Find where the given text appears and provide that cell's center as (X, Y) coordinate. 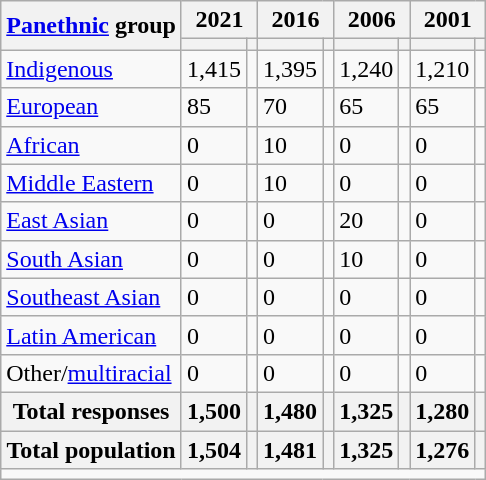
70 (290, 107)
1,500 (214, 411)
2001 (448, 20)
2016 (296, 20)
1,480 (290, 411)
85 (214, 107)
2021 (219, 20)
South Asian (92, 259)
2006 (372, 20)
1,280 (442, 411)
Middle Eastern (92, 183)
East Asian (92, 221)
Other/multiracial (92, 373)
Total responses (92, 411)
1,504 (214, 449)
1,210 (442, 69)
Latin American (92, 335)
Southeast Asian (92, 297)
Indigenous (92, 69)
1,276 (442, 449)
1,481 (290, 449)
1,415 (214, 69)
African (92, 145)
20 (366, 221)
Total population (92, 449)
1,240 (366, 69)
1,395 (290, 69)
European (92, 107)
Panethnic group (92, 26)
